Return (X, Y) of the center of cell containing provided text 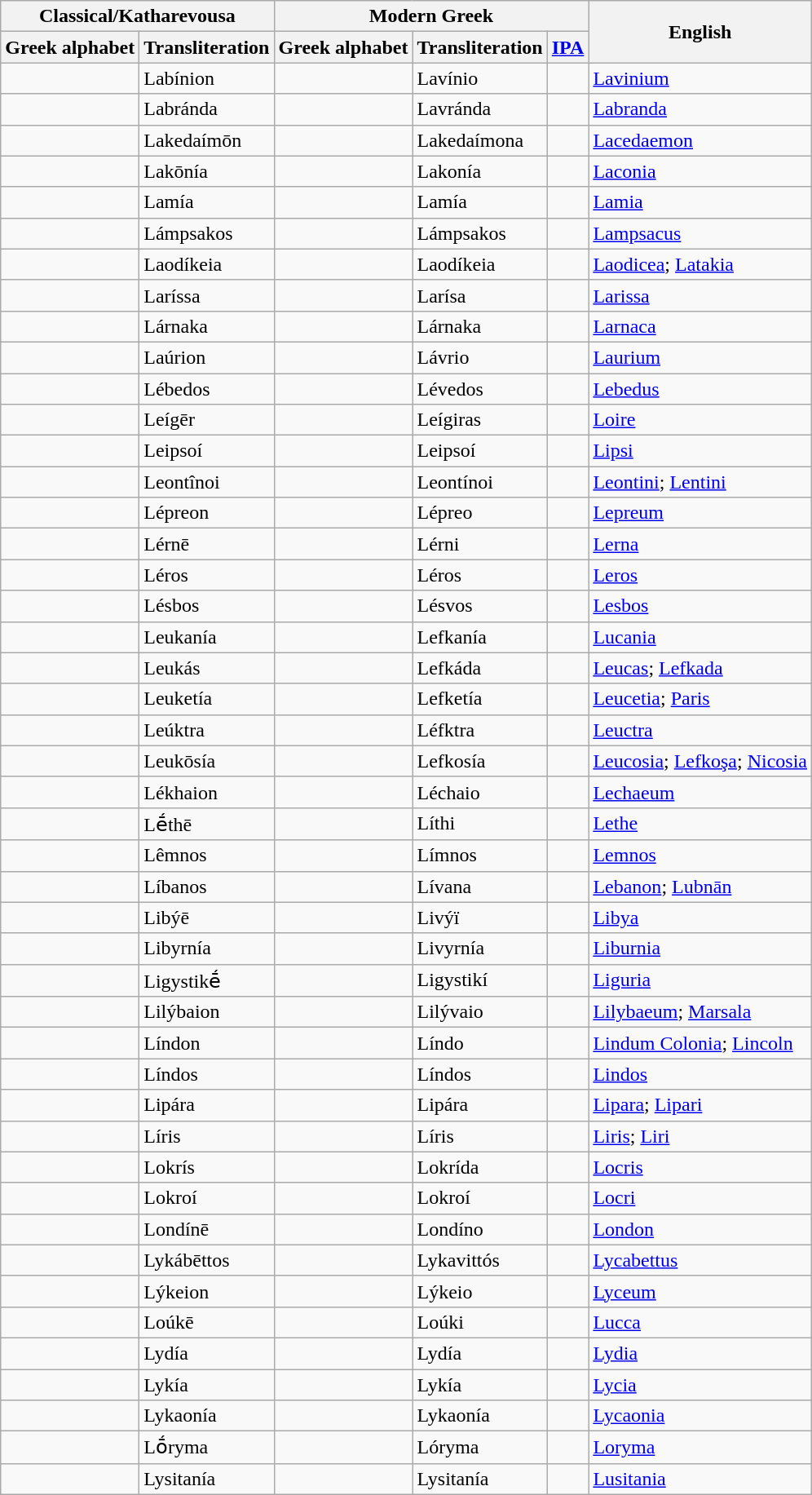
Leontînoi (207, 482)
Límnos (479, 856)
Leontini; Lentini (700, 482)
Leucas; Lefkada (700, 668)
Lokrída (479, 1167)
Labránda (207, 109)
Lipara; Lipari (700, 1105)
Lindos (700, 1074)
Lucania (700, 637)
Lykábēttos (207, 1260)
Lakonía (479, 171)
Lydia (700, 1353)
Larísa (479, 295)
Lycabettus (700, 1260)
Lechaeum (700, 792)
Lethe (700, 824)
Livýï (479, 918)
Lavinium (700, 78)
Leígiras (479, 420)
Leúktra (207, 730)
Lampsacus (700, 233)
Labínion (207, 78)
Liris; Liri (700, 1136)
Modern Greek (431, 16)
Loúkē (207, 1322)
Libýē (207, 918)
Leucetia; Paris (700, 699)
Lilybaeum; Marsala (700, 1012)
Lṓryma (207, 1448)
Lucca (700, 1322)
Liguria (700, 980)
Lamia (700, 202)
Leukanía (207, 637)
Lyceum (700, 1291)
Locris (700, 1167)
Laurium (700, 357)
Lóryma (479, 1448)
Lefkáda (479, 668)
Líthi (479, 824)
Líndo (479, 1043)
Loire (700, 420)
Londínē (207, 1229)
English (700, 32)
Classical/Katharevousa (137, 16)
Locri (700, 1198)
Léchaio (479, 792)
Lokrís (207, 1167)
Lemnos (700, 856)
Lésbos (207, 606)
Libya (700, 918)
Lívana (479, 887)
Laconia (700, 171)
Lusitania (700, 1479)
Lérnē (207, 544)
Lakōnía (207, 171)
Leucosia; Lefkoşa; Nicosia (700, 761)
Leuctra (700, 730)
Loúki (479, 1322)
Londíno (479, 1229)
Lavínio (479, 78)
Lefkanía (479, 637)
Lévedos (479, 389)
Lýkeion (207, 1291)
Laríssa (207, 295)
Lebedus (700, 389)
Lýkeio (479, 1291)
Leontínoi (479, 482)
Liburnia (700, 949)
Lycaonia (700, 1416)
Leros (700, 575)
Larissa (700, 295)
Lilýbaion (207, 1012)
Lebanon; Lubnān (700, 887)
Léfktra (479, 730)
Larnaca (700, 326)
Lilývaio (479, 1012)
Lesbos (700, 606)
Lésvos (479, 606)
Lefkosía (479, 761)
Leukás (207, 668)
Lakedaímōn (207, 140)
Leukōsía (207, 761)
Lékhaion (207, 792)
Ligystikí (479, 980)
Lérni (479, 544)
Lipsi (700, 451)
Lefketía (479, 699)
Lycia (700, 1384)
Lébedos (207, 389)
Lêmnos (207, 856)
Livyrnía (479, 949)
Laodicea; Latakia (700, 264)
Lacedaemon (700, 140)
Lykavittós (479, 1260)
Lepreum (700, 513)
Libyrnía (207, 949)
Leuketía (207, 699)
Líndon (207, 1043)
Loryma (700, 1448)
Ligystikḗ (207, 980)
Lerna (700, 544)
Labranda (700, 109)
IPA (567, 47)
Lavránda (479, 109)
Lávrio (479, 357)
Laúrion (207, 357)
Lindum Colonia; Lincoln (700, 1043)
Lakedaímona (479, 140)
London (700, 1229)
Lḗthē (207, 824)
Lépreo (479, 513)
Lépreon (207, 513)
Leígēr (207, 420)
Líbanos (207, 887)
